Detect which cell encompasses the target text, then output its [X, Y] center coordinate. 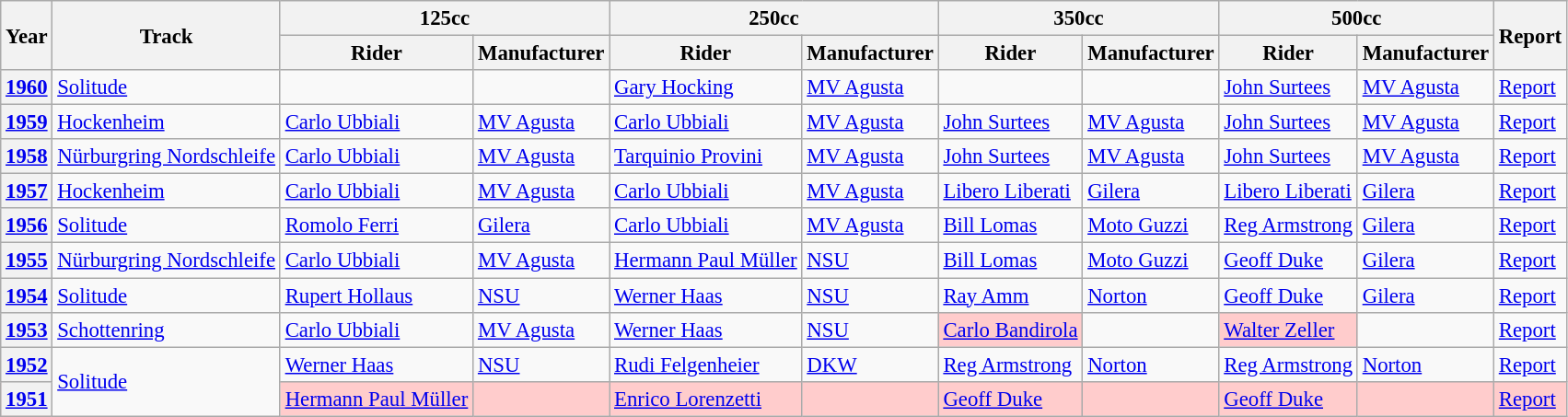
Romolo Ferri [376, 226]
350cc [1079, 18]
Year [27, 35]
Rupert Hollaus [376, 295]
1952 [27, 365]
250cc [773, 18]
Ray Amm [1011, 295]
1955 [27, 261]
Rudi Felgenheier [705, 365]
Walter Zeller [1288, 330]
1953 [27, 330]
1951 [27, 399]
1956 [27, 226]
1957 [27, 191]
Enrico Lorenzetti [705, 399]
Track [166, 35]
1954 [27, 295]
Gary Hocking [705, 87]
DKW [870, 365]
Tarquinio Provini [705, 156]
125cc [444, 18]
1960 [27, 87]
Carlo Bandirola [1011, 330]
Schottenring [166, 330]
1959 [27, 122]
1958 [27, 156]
500cc [1357, 18]
